Output the (X, Y) coordinate of the center of the cell containing the given text.  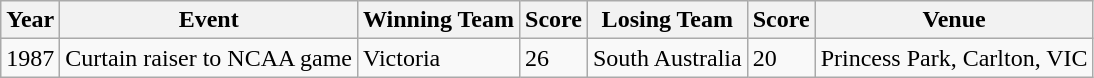
26 (554, 58)
Losing Team (667, 20)
1987 (30, 58)
Winning Team (438, 20)
Year (30, 20)
Curtain raiser to NCAA game (209, 58)
20 (781, 58)
South Australia (667, 58)
Princess Park, Carlton, VIC (954, 58)
Venue (954, 20)
Event (209, 20)
Victoria (438, 58)
